Provide the [X, Y] coordinate of the cell's center where the given text is located.  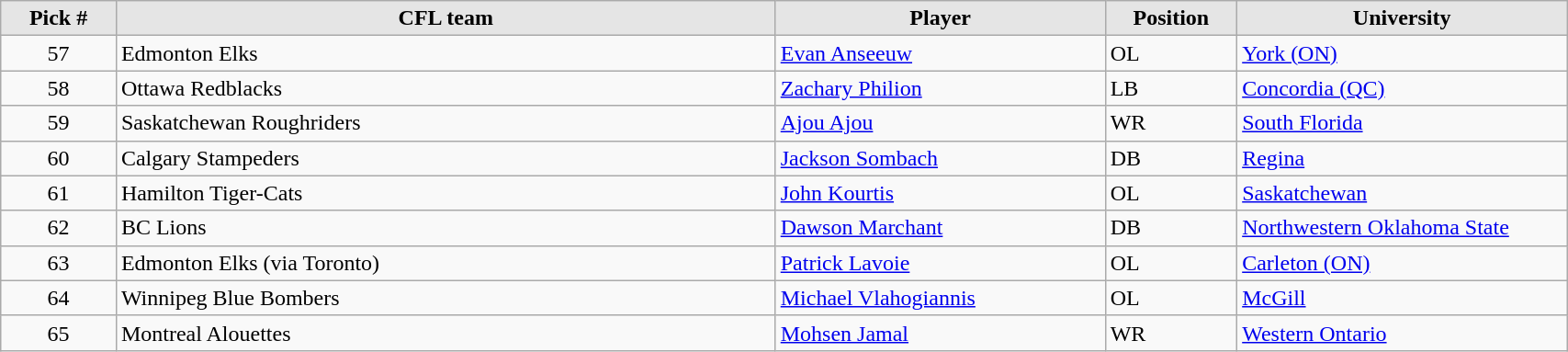
Jackson Sombach [941, 158]
Northwestern Oklahoma State [1402, 228]
64 [59, 298]
63 [59, 263]
61 [59, 193]
Edmonton Elks [446, 53]
John Kourtis [941, 193]
Winnipeg Blue Bombers [446, 298]
59 [59, 123]
62 [59, 228]
Saskatchewan [1402, 193]
BC Lions [446, 228]
Mohsen Jamal [941, 333]
Ottawa Redblacks [446, 88]
Dawson Marchant [941, 228]
Player [941, 18]
65 [59, 333]
58 [59, 88]
Saskatchewan Roughriders [446, 123]
Pick # [59, 18]
Ajou Ajou [941, 123]
Carleton (ON) [1402, 263]
Position [1171, 18]
Edmonton Elks (via Toronto) [446, 263]
60 [59, 158]
Patrick Lavoie [941, 263]
57 [59, 53]
McGill [1402, 298]
Calgary Stampeders [446, 158]
University [1402, 18]
Regina [1402, 158]
Hamilton Tiger-Cats [446, 193]
CFL team [446, 18]
Evan Anseeuw [941, 53]
South Florida [1402, 123]
Zachary Philion [941, 88]
Western Ontario [1402, 333]
LB [1171, 88]
York (ON) [1402, 53]
Concordia (QC) [1402, 88]
Michael Vlahogiannis [941, 298]
Montreal Alouettes [446, 333]
